Extract the [x, y] coordinate from the center of the cell holding the provided text.  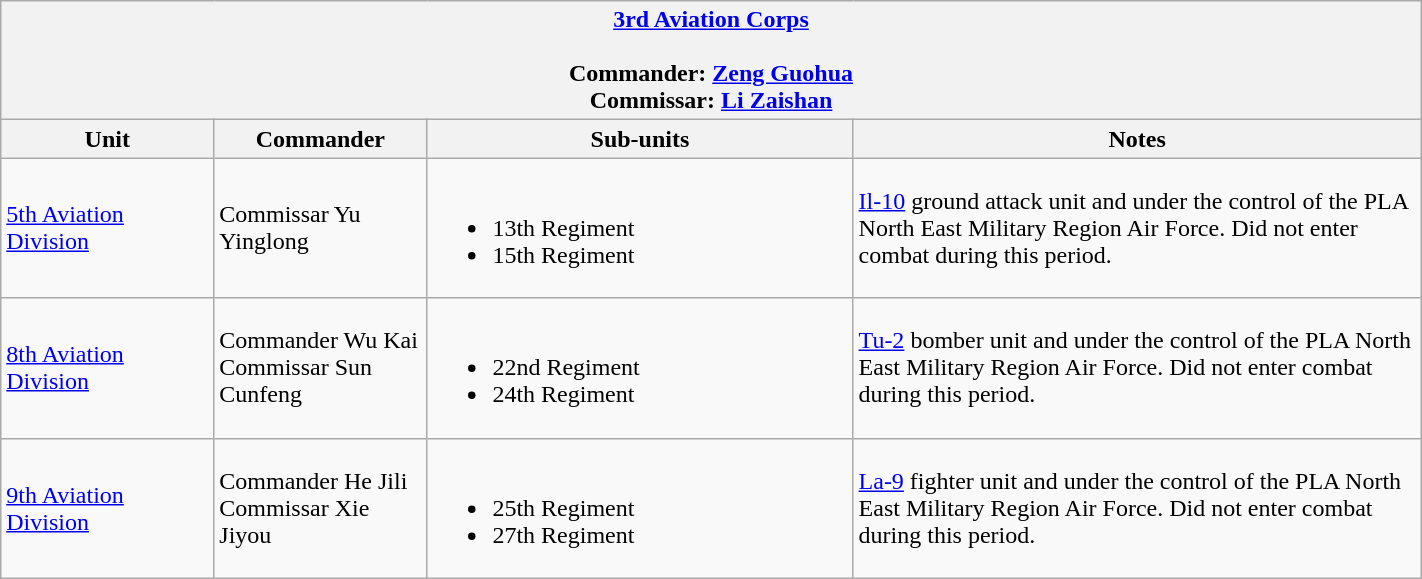
Commander Wu KaiCommissar Sun Cunfeng [320, 368]
3rd Aviation CorpsCommander: Zeng Guohua Commissar: Li Zaishan [711, 60]
5th Aviation Division [108, 228]
Unit [108, 139]
9th Aviation Division [108, 508]
Commander He JiliCommissar Xie Jiyou [320, 508]
Commander [320, 139]
Il-10 ground attack unit and under the control of the PLA North East Military Region Air Force. Did not enter combat during this period. [1137, 228]
8th Aviation Division [108, 368]
25th Regiment27th Regiment [640, 508]
13th Regiment15th Regiment [640, 228]
Commissar Yu Yinglong [320, 228]
Notes [1137, 139]
Sub-units [640, 139]
Tu-2 bomber unit and under the control of the PLA North East Military Region Air Force. Did not enter combat during this period. [1137, 368]
22nd Regiment24th Regiment [640, 368]
La-9 fighter unit and under the control of the PLA North East Military Region Air Force. Did not enter combat during this period. [1137, 508]
